Provide the (X, Y) coordinate of the cell's center where the given text is located.  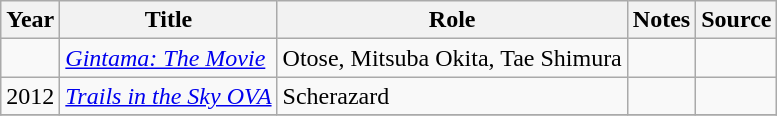
Year (30, 20)
Gintama: The Movie (168, 58)
Title (168, 20)
Scherazard (452, 96)
2012 (30, 96)
Role (452, 20)
Notes (661, 20)
Otose, Mitsuba Okita, Tae Shimura (452, 58)
Trails in the Sky OVA (168, 96)
Source (736, 20)
